Return the (x, y) coordinate for the center point of the cell that contains the specified text.  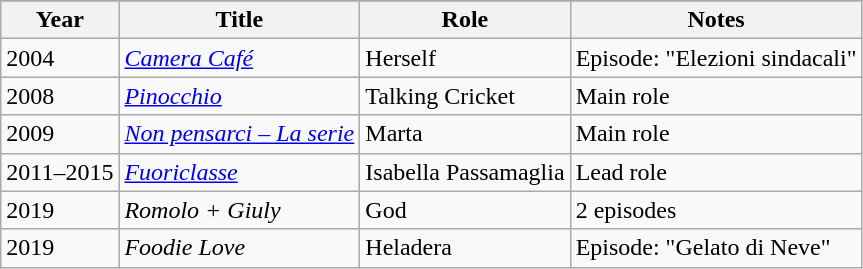
Isabella Passamaglia (465, 172)
2011–2015 (60, 172)
Fuoriclasse (240, 172)
Episode: "Gelato di Neve" (716, 248)
2 episodes (716, 210)
Pinocchio (240, 96)
Notes (716, 20)
Talking Cricket (465, 96)
Romolo + Giuly (240, 210)
Foodie Love (240, 248)
Camera Café (240, 58)
Non pensarci – La serie (240, 134)
2009 (60, 134)
Herself (465, 58)
Role (465, 20)
Heladera (465, 248)
Year (60, 20)
2008 (60, 96)
Title (240, 20)
Marta (465, 134)
Episode: "Elezioni sindacali" (716, 58)
God (465, 210)
Lead role (716, 172)
2004 (60, 58)
